Detect which cell encompasses the target text, then output its (x, y) center coordinate. 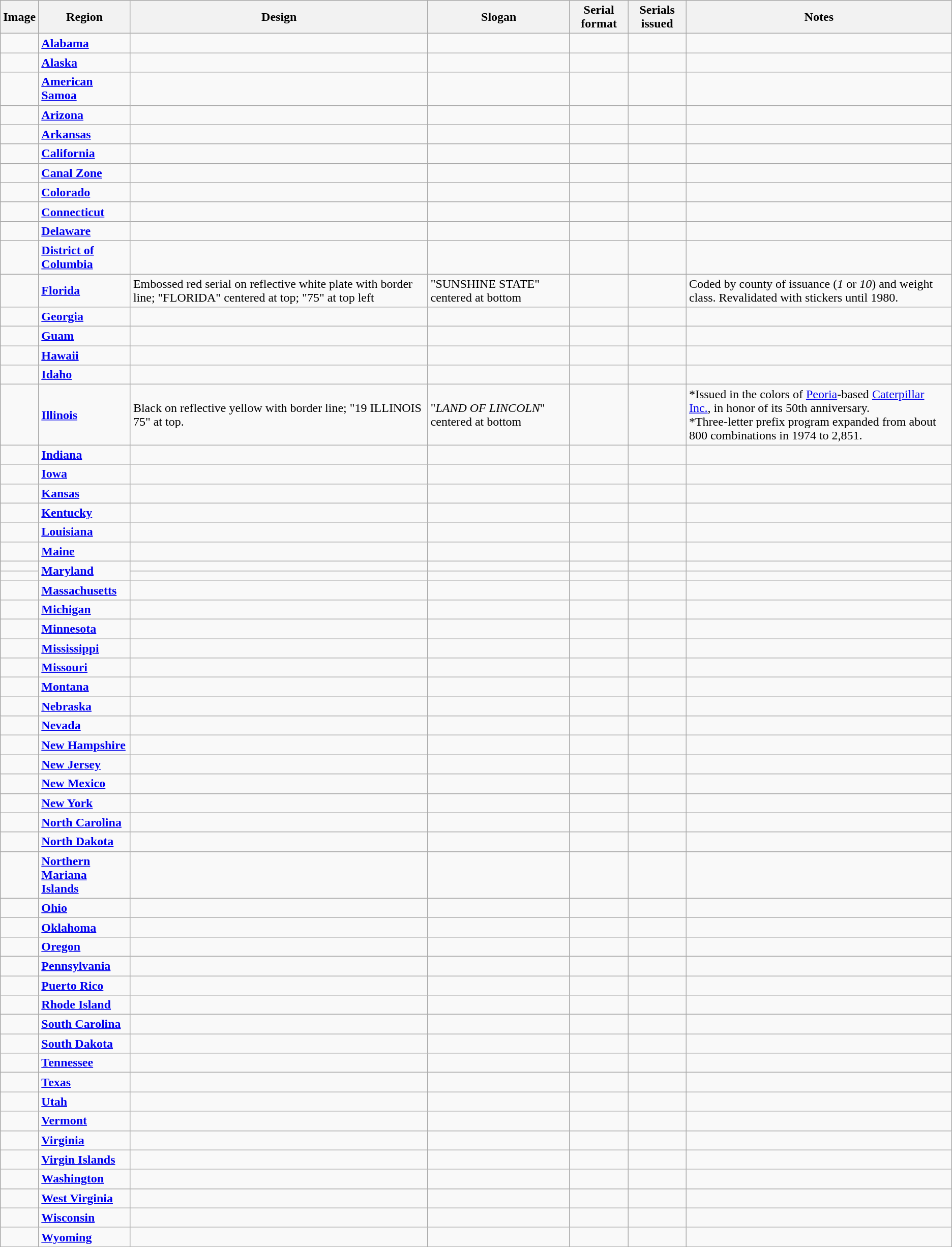
Mississippi (84, 648)
Idaho (84, 375)
South Carolina (84, 1024)
New York (84, 803)
Arkansas (84, 134)
Louisiana (84, 532)
New Jersey (84, 764)
Serial format (599, 17)
Canal Zone (84, 173)
Wyoming (84, 1237)
Guam (84, 336)
Indiana (84, 455)
Wisconsin (84, 1218)
Utah (84, 1102)
New Mexico (84, 784)
North Carolina (84, 822)
Texas (84, 1082)
American Samoa (84, 88)
Oklahoma (84, 927)
Colorado (84, 192)
New Hampshire (84, 745)
Arizona (84, 115)
District ofColumbia (84, 257)
Montana (84, 687)
California (84, 154)
Florida (84, 290)
Northern Mariana Islands (84, 875)
Maine (84, 551)
Georgia (84, 317)
"SUNSHINE STATE" centered at bottom (498, 290)
Embossed red serial on reflective white plate with border line; "FLORIDA" centered at top; "75" at top left (279, 290)
Connecticut (84, 212)
Image (19, 17)
North Dakota (84, 842)
Notes (819, 17)
Puerto Rico (84, 985)
Oregon (84, 946)
Pennsylvania (84, 966)
Black on reflective yellow with border line; "19 ILLINOIS 75" at top. (279, 415)
Nevada (84, 726)
Alabama (84, 43)
Serials issued (657, 17)
West Virginia (84, 1198)
Tennessee (84, 1063)
Massachusetts (84, 590)
Delaware (84, 231)
Nebraska (84, 706)
Ohio (84, 908)
"LAND OF LINCOLN" centered at bottom (498, 415)
Missouri (84, 668)
Design (279, 17)
Hawaii (84, 355)
Virgin Islands (84, 1160)
Region (84, 17)
Virginia (84, 1140)
Coded by county of issuance (1 or 10) and weight class. Revalidated with stickers until 1980. (819, 290)
Illinois (84, 415)
South Dakota (84, 1044)
Alaska (84, 63)
Iowa (84, 474)
Kentucky (84, 513)
Washington (84, 1179)
Kansas (84, 493)
Minnesota (84, 629)
Michigan (84, 609)
Vermont (84, 1121)
Rhode Island (84, 1005)
Slogan (498, 17)
Maryland (84, 571)
